Return the (x, y) coordinate for the center point of the cell that contains the specified text.  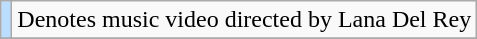
Denotes music video directed by Lana Del Rey (244, 20)
